From the cell containing the given text, extract its center point as [x, y] coordinate. 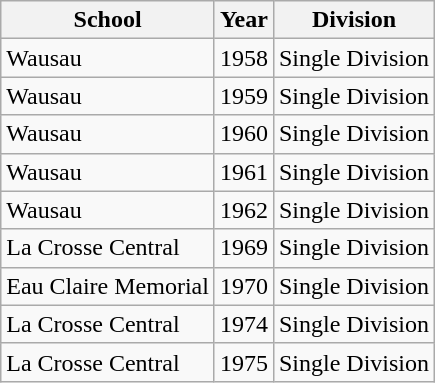
1970 [244, 286]
Year [244, 20]
Division [354, 20]
1958 [244, 58]
1969 [244, 248]
1961 [244, 172]
School [108, 20]
1974 [244, 324]
1959 [244, 96]
1975 [244, 362]
Eau Claire Memorial [108, 286]
1962 [244, 210]
1960 [244, 134]
